Search for the cell housing the specified text and yield its (X, Y) center coordinate. 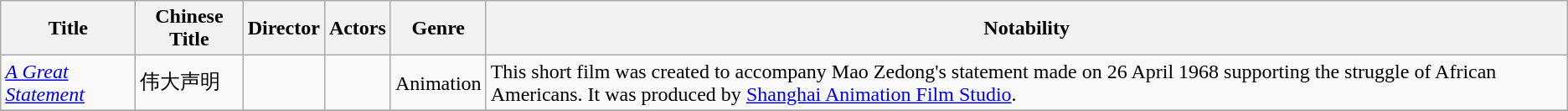
Director (283, 29)
Notability (1027, 29)
Animation (438, 82)
Title (69, 29)
A Great Statement (69, 82)
Chinese Title (189, 29)
Genre (438, 29)
Actors (357, 29)
伟大声明 (189, 82)
